Scan for the cell matching the given text and deliver its [X, Y] coordinate at center. 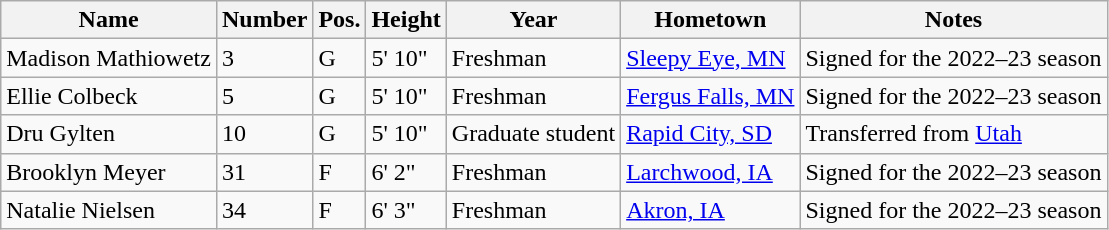
Year [533, 20]
Graduate student [533, 134]
6' 2" [406, 172]
31 [264, 172]
Brooklyn Meyer [109, 172]
Number [264, 20]
Sleepy Eye, MN [710, 58]
5 [264, 96]
Transferred from Utah [954, 134]
Madison Mathiowetz [109, 58]
34 [264, 210]
Pos. [340, 20]
Akron, IA [710, 210]
Notes [954, 20]
3 [264, 58]
Fergus Falls, MN [710, 96]
Larchwood, IA [710, 172]
Rapid City, SD [710, 134]
Height [406, 20]
Dru Gylten [109, 134]
Name [109, 20]
10 [264, 134]
Ellie Colbeck [109, 96]
Hometown [710, 20]
Natalie Nielsen [109, 210]
6' 3" [406, 210]
